Scan for the cell matching the given text and deliver its (X, Y) coordinate at center. 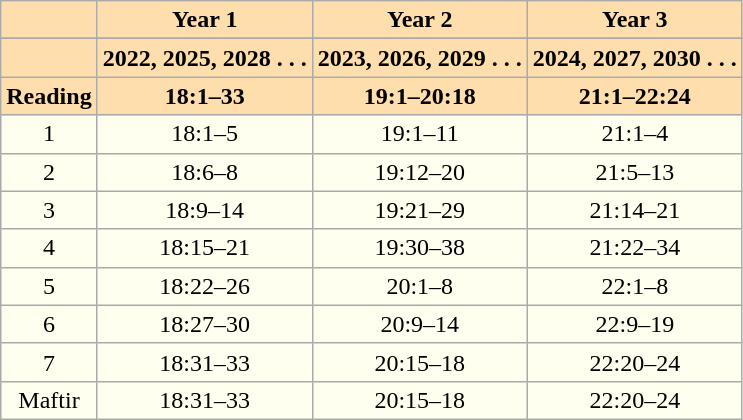
19:12–20 (420, 172)
18:27–30 (204, 324)
4 (49, 248)
Year 2 (420, 20)
21:22–34 (634, 248)
20:1–8 (420, 286)
20:9–14 (420, 324)
22:9–19 (634, 324)
2024, 2027, 2030 . . . (634, 58)
Year 3 (634, 20)
21:1–4 (634, 134)
19:1–11 (420, 134)
21:14–21 (634, 210)
18:1–33 (204, 96)
18:15–21 (204, 248)
18:1–5 (204, 134)
2022, 2025, 2028 . . . (204, 58)
3 (49, 210)
19:1–20:18 (420, 96)
22:1–8 (634, 286)
Reading (49, 96)
2023, 2026, 2029 . . . (420, 58)
Year 1 (204, 20)
19:30–38 (420, 248)
1 (49, 134)
7 (49, 362)
6 (49, 324)
2 (49, 172)
18:22–26 (204, 286)
18:6–8 (204, 172)
21:1–22:24 (634, 96)
18:9–14 (204, 210)
19:21–29 (420, 210)
5 (49, 286)
Maftir (49, 400)
21:5–13 (634, 172)
